Determine the [x, y] coordinate at the center of the cell enclosing the given text.  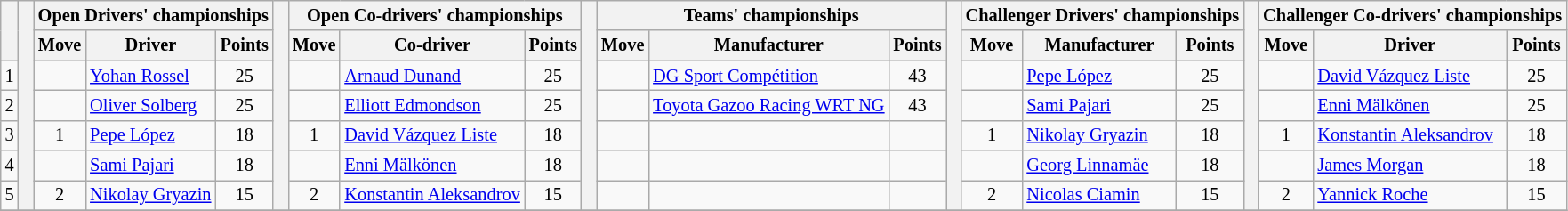
Co-driver [432, 45]
Elliott Edmondson [432, 105]
Georg Linnamäe [1099, 166]
Nicolas Ciamin [1099, 195]
Open Co-drivers' championships [435, 15]
3 [10, 135]
DG Sport Compétition [768, 76]
Yannick Roche [1409, 195]
Yohan Rossel [150, 76]
Challenger Drivers' championships [1103, 15]
Open Drivers' championships [153, 15]
James Morgan [1409, 166]
4 [10, 166]
Arnaud Dunand [432, 76]
Challenger Co-drivers' championships [1412, 15]
Oliver Solberg [150, 105]
5 [10, 195]
Toyota Gazoo Racing WRT NG [768, 105]
Teams' championships [772, 15]
